Locate the cell with the specified text and output its [x, y] center coordinate. 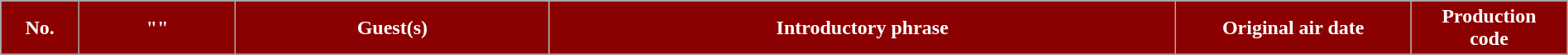
"" [157, 28]
Original air date [1293, 28]
Introductory phrase [863, 28]
Guest(s) [392, 28]
Production code [1489, 28]
No. [40, 28]
